Determine the [x, y] coordinate at the center of the cell enclosing the given text.  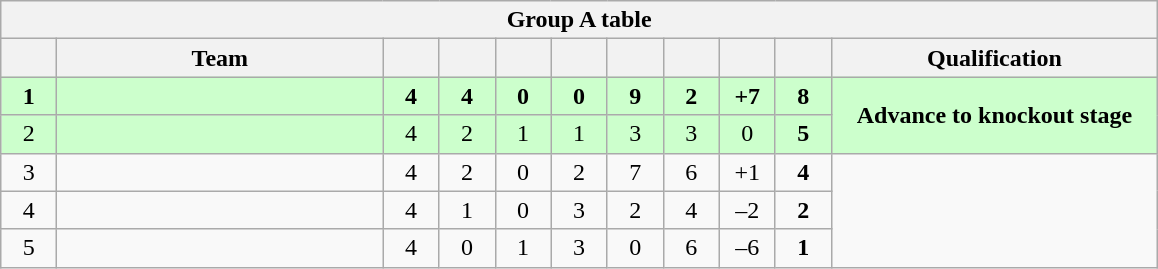
Advance to knockout stage [994, 115]
9 [635, 96]
Team [220, 58]
Qualification [994, 58]
–6 [747, 248]
7 [635, 172]
8 [803, 96]
+7 [747, 96]
–2 [747, 210]
Group A table [580, 20]
+1 [747, 172]
